Extract the [X, Y] coordinate from the center of the cell holding the provided text.  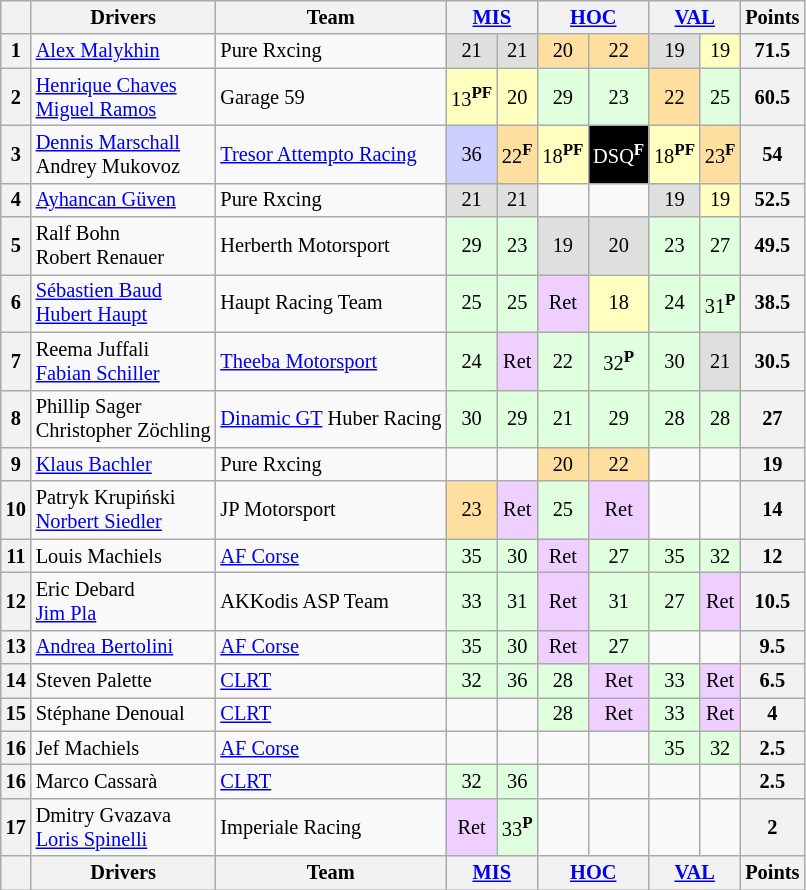
Stéphane Denoual [124, 714]
Haupt Racing Team [330, 303]
Patryk Krupiński Norbert Siedler [124, 510]
Garage 59 [330, 97]
Dmitry Gvazava Loris Spinelli [124, 827]
Herberth Motorsport [330, 246]
31P [720, 303]
Alex Malykhin [124, 51]
Marco Cassarà [124, 781]
AKKodis ASP Team [330, 601]
17 [16, 827]
33P [517, 827]
Ayhancan Güven [124, 200]
22F [517, 154]
Klaus Bachler [124, 464]
Steven Palette [124, 681]
5 [16, 246]
7 [16, 361]
DSQF [618, 154]
18 [618, 303]
13 [16, 647]
23F [720, 154]
6 [16, 303]
Tresor Attempto Racing [330, 154]
6.5 [772, 681]
Henrique Chaves Miguel Ramos [124, 97]
Sébastien Baud Hubert Haupt [124, 303]
Reema Juffali Fabian Schiller [124, 361]
8 [16, 419]
Phillip Sager Christopher Zöchling [124, 419]
13PF [472, 97]
15 [16, 714]
Eric Debard Jim Pla [124, 601]
10.5 [772, 601]
32P [618, 361]
Imperiale Racing [330, 827]
1 [16, 51]
Ralf Bohn Robert Renauer [124, 246]
Theeba Motorsport [330, 361]
Louis Machiels [124, 556]
Dennis Marschall Andrey Mukovoz [124, 154]
9 [16, 464]
54 [772, 154]
Jef Machiels [124, 748]
10 [16, 510]
11 [16, 556]
Dinamic GT Huber Racing [330, 419]
Andrea Bertolini [124, 647]
52.5 [772, 200]
60.5 [772, 97]
9.5 [772, 647]
30.5 [772, 361]
71.5 [772, 51]
49.5 [772, 246]
JP Motorsport [330, 510]
38.5 [772, 303]
3 [16, 154]
